Determine the (X, Y) coordinate at the center of the cell enclosing the given text.  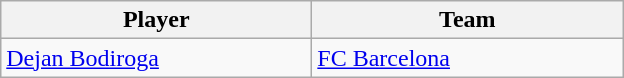
Dejan Bodiroga (156, 58)
Team (468, 20)
Player (156, 20)
FC Barcelona (468, 58)
